Detect which cell encompasses the target text, then output its [X, Y] center coordinate. 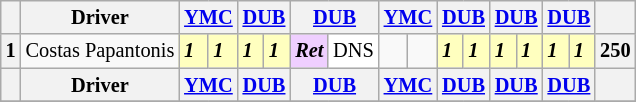
DNS [353, 51]
Ret [309, 51]
Costas Papantonis [100, 51]
250 [615, 51]
